For the text-containing cell, return its midpoint in (x, y) coordinate format. 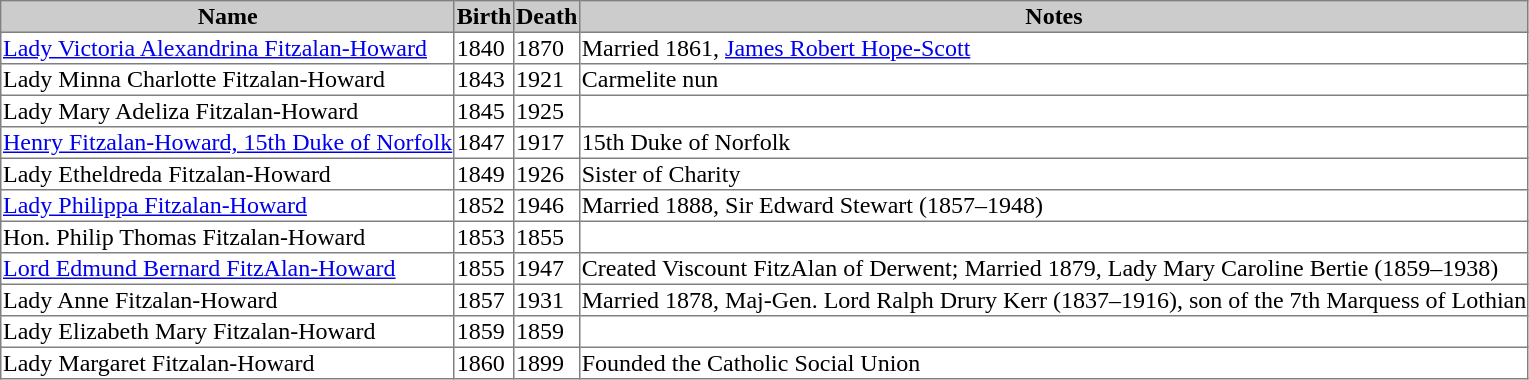
Lady Etheldreda Fitzalan-Howard (228, 174)
1857 (484, 300)
1921 (547, 80)
Carmelite nun (1054, 80)
1852 (484, 206)
1946 (547, 206)
Lord Edmund Bernard FitzAlan-Howard (228, 269)
Lady Victoria Alexandrina Fitzalan-Howard (228, 48)
Lady Minna Charlotte Fitzalan-Howard (228, 80)
Lady Elizabeth Mary Fitzalan-Howard (228, 332)
Death (547, 17)
Sister of Charity (1054, 174)
Lady Philippa Fitzalan-Howard (228, 206)
Married 1878, Maj-Gen. Lord Ralph Drury Kerr (1837–1916), son of the 7th Marquess of Lothian (1054, 300)
15th Duke of Norfolk (1054, 143)
Notes (1054, 17)
Married 1861, James Robert Hope-Scott (1054, 48)
1947 (547, 269)
Founded the Catholic Social Union (1054, 363)
Married 1888, Sir Edward Stewart (1857–1948) (1054, 206)
1840 (484, 48)
1917 (547, 143)
1845 (484, 111)
1899 (547, 363)
Hon. Philip Thomas Fitzalan-Howard (228, 237)
1860 (484, 363)
Created Viscount FitzAlan of Derwent; Married 1879, Lady Mary Caroline Bertie (1859–1938) (1054, 269)
1931 (547, 300)
Birth (484, 17)
Lady Margaret Fitzalan-Howard (228, 363)
1843 (484, 80)
Name (228, 17)
Henry Fitzalan-Howard, 15th Duke of Norfolk (228, 143)
Lady Anne Fitzalan-Howard (228, 300)
Lady Mary Adeliza Fitzalan-Howard (228, 111)
1853 (484, 237)
1925 (547, 111)
1870 (547, 48)
1847 (484, 143)
1849 (484, 174)
1926 (547, 174)
